Return the (x, y) coordinate for the center point of the cell that contains the specified text.  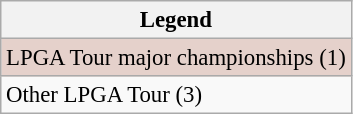
Legend (176, 20)
LPGA Tour major championships (1) (176, 58)
Other LPGA Tour (3) (176, 95)
